Output the [X, Y] coordinate of the center of the cell containing the given text.  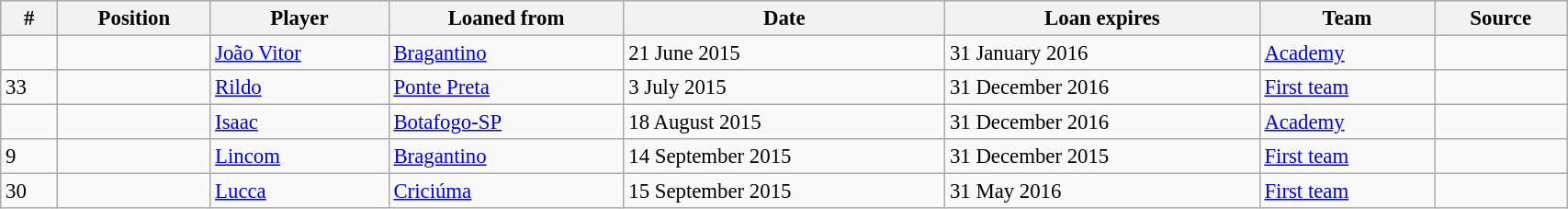
Loaned from [506, 18]
João Vitor [299, 53]
Rildo [299, 87]
Lincom [299, 157]
21 June 2015 [784, 53]
18 August 2015 [784, 122]
30 [29, 192]
9 [29, 157]
31 December 2015 [1102, 157]
15 September 2015 [784, 192]
Date [784, 18]
Position [134, 18]
31 May 2016 [1102, 192]
Lucca [299, 192]
Botafogo-SP [506, 122]
# [29, 18]
Team [1347, 18]
Source [1501, 18]
Ponte Preta [506, 87]
3 July 2015 [784, 87]
33 [29, 87]
14 September 2015 [784, 157]
31 January 2016 [1102, 53]
Criciúma [506, 192]
Loan expires [1102, 18]
Isaac [299, 122]
Player [299, 18]
